Scan for the cell matching the given text and deliver its (X, Y) coordinate at center. 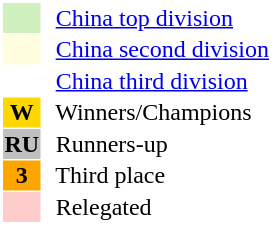
Relegated (156, 207)
Third place (156, 175)
Winners/Champions (156, 113)
W (22, 113)
Runners-up (156, 144)
China top division (156, 18)
RU (22, 144)
China second division (156, 49)
3 (22, 175)
China third division (156, 81)
